Provide the [X, Y] coordinate of the cell's center where the given text is located.  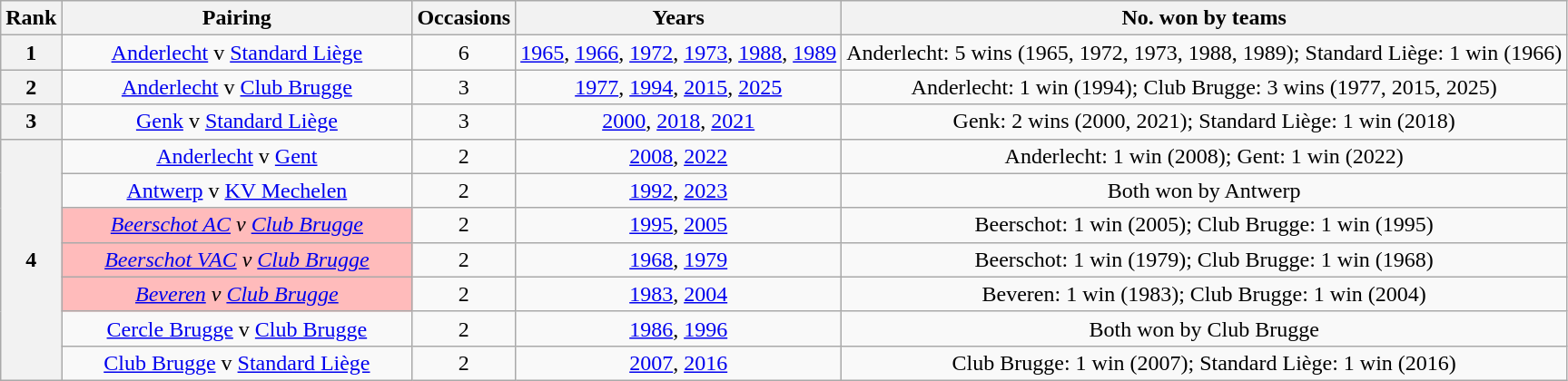
Rank [31, 18]
Anderlecht: 5 wins (1965, 1972, 1973, 1988, 1989); Standard Liège: 1 win (1966) [1204, 53]
4 [31, 259]
Anderlecht v Standard Liège [237, 53]
Beveren v Club Brugge [237, 294]
2008, 2022 [679, 156]
1965, 1966, 1972, 1973, 1988, 1989 [679, 53]
Both won by Club Brugge [1204, 328]
Anderlecht: 1 win (2008); Gent: 1 win (2022) [1204, 156]
1986, 1996 [679, 328]
Occasions [464, 18]
Club Brugge v Standard Liège [237, 363]
Genk: 2 wins (2000, 2021); Standard Liège: 1 win (2018) [1204, 122]
Cercle Brugge v Club Brugge [237, 328]
1 [31, 53]
Genk v Standard Liège [237, 122]
Pairing [237, 18]
Anderlecht v Club Brugge [237, 87]
Beerschot VAC v Club Brugge [237, 259]
Beerschot: 1 win (2005); Club Brugge: 1 win (1995) [1204, 225]
Beerschot AC v Club Brugge [237, 225]
Beveren: 1 win (1983); Club Brugge: 1 win (2004) [1204, 294]
1968, 1979 [679, 259]
Antwerp v KV Mechelen [237, 190]
Club Brugge: 1 win (2007); Standard Liège: 1 win (2016) [1204, 363]
Years [679, 18]
1983, 2004 [679, 294]
2000, 2018, 2021 [679, 122]
1977, 1994, 2015, 2025 [679, 87]
1995, 2005 [679, 225]
1992, 2023 [679, 190]
6 [464, 53]
Anderlecht: 1 win (1994); Club Brugge: 3 wins (1977, 2015, 2025) [1204, 87]
Anderlecht v Gent [237, 156]
Beerschot: 1 win (1979); Club Brugge: 1 win (1968) [1204, 259]
No. won by teams [1204, 18]
Both won by Antwerp [1204, 190]
2007, 2016 [679, 363]
